Scan for the cell matching the given text and deliver its [x, y] coordinate at center. 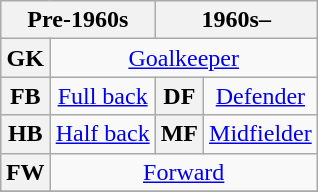
DF [179, 96]
Full back [102, 96]
GK [25, 58]
Half back [102, 134]
FB [25, 96]
HB [25, 134]
Pre-1960s [78, 20]
MF [179, 134]
1960s– [236, 20]
Goalkeeper [184, 58]
Forward [184, 172]
Midfielder [261, 134]
FW [25, 172]
Defender [261, 96]
